For the text-containing cell, return its midpoint in (x, y) coordinate format. 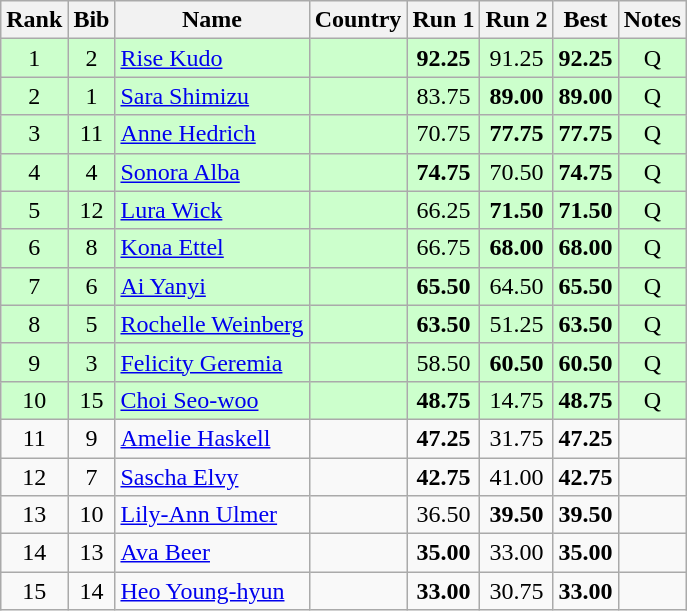
Notes (652, 20)
Ava Beer (212, 553)
Run 1 (444, 20)
Sonora Alba (212, 172)
30.75 (516, 591)
Heo Young-hyun (212, 591)
Sara Shimizu (212, 96)
Lura Wick (212, 210)
Ai Yanyi (212, 286)
Amelie Haskell (212, 438)
Rank (34, 20)
Felicity Geremia (212, 362)
91.25 (516, 58)
Choi Seo-woo (212, 400)
70.75 (444, 134)
Name (212, 20)
Bib (92, 20)
Country (358, 20)
66.75 (444, 248)
Lily-Ann Ulmer (212, 515)
58.50 (444, 362)
14.75 (516, 400)
66.25 (444, 210)
Rise Kudo (212, 58)
Anne Hedrich (212, 134)
70.50 (516, 172)
Sascha Elvy (212, 477)
Kona Ettel (212, 248)
Rochelle Weinberg (212, 324)
Run 2 (516, 20)
83.75 (444, 96)
51.25 (516, 324)
31.75 (516, 438)
64.50 (516, 286)
36.50 (444, 515)
41.00 (516, 477)
Best (586, 20)
